Detect which cell encompasses the target text, then output its (x, y) center coordinate. 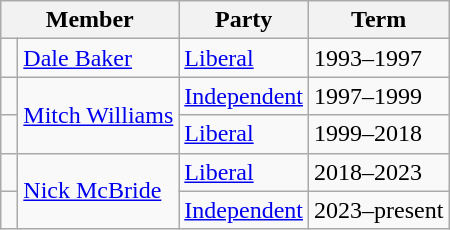
1997–1999 (378, 96)
Party (244, 20)
2023–present (378, 210)
2018–2023 (378, 172)
1993–1997 (378, 58)
Nick McBride (98, 191)
Dale Baker (98, 58)
Mitch Williams (98, 115)
Term (378, 20)
1999–2018 (378, 134)
Member (90, 20)
